Locate the cell with the specified text and output its [X, Y] center coordinate. 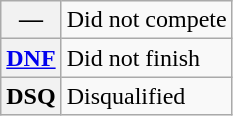
— [31, 20]
Did not finish [146, 58]
DNF [31, 58]
Disqualified [146, 96]
DSQ [31, 96]
Did not compete [146, 20]
